Capture the cell that displays the provided text and extract its (x, y) central coordinate. 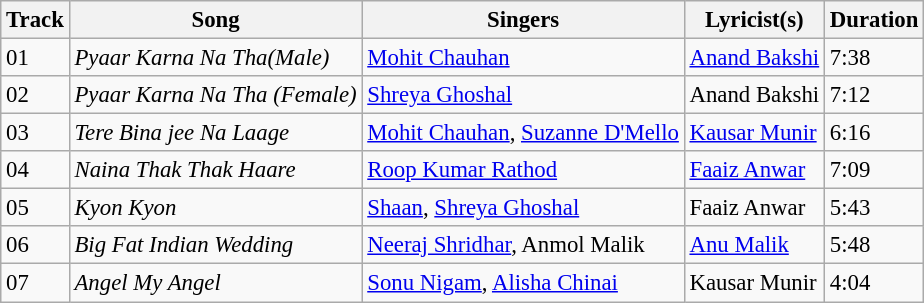
6:16 (874, 133)
7:38 (874, 58)
Shaan, Shreya Ghoshal (523, 208)
5:43 (874, 208)
Tere Bina jee Na Laage (216, 133)
Anu Malik (754, 245)
Kyon Kyon (216, 208)
7:09 (874, 170)
Lyricist(s) (754, 20)
Track (35, 20)
Shreya Ghoshal (523, 95)
4:04 (874, 283)
06 (35, 245)
Neeraj Shridhar, Anmol Malik (523, 245)
Duration (874, 20)
7:12 (874, 95)
02 (35, 95)
04 (35, 170)
Pyaar Karna Na Tha (Female) (216, 95)
05 (35, 208)
01 (35, 58)
Song (216, 20)
Naina Thak Thak Haare (216, 170)
Angel My Angel (216, 283)
07 (35, 283)
5:48 (874, 245)
Singers (523, 20)
Pyaar Karna Na Tha(Male) (216, 58)
Mohit Chauhan (523, 58)
03 (35, 133)
Big Fat Indian Wedding (216, 245)
Sonu Nigam, Alisha Chinai (523, 283)
Roop Kumar Rathod (523, 170)
Mohit Chauhan, Suzanne D'Mello (523, 133)
